Extract the [x, y] coordinate from the center of the cell holding the provided text.  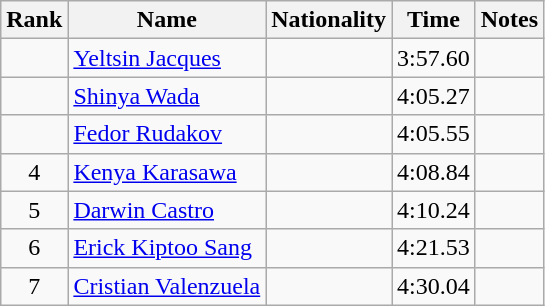
Nationality [329, 20]
Fedor Rudakov [167, 134]
4:05.55 [434, 134]
Time [434, 20]
Cristian Valenzuela [167, 286]
4:10.24 [434, 210]
5 [34, 210]
4:21.53 [434, 248]
3:57.60 [434, 58]
Kenya Karasawa [167, 172]
4:30.04 [434, 286]
Rank [34, 20]
Shinya Wada [167, 96]
7 [34, 286]
4:08.84 [434, 172]
4 [34, 172]
Yeltsin Jacques [167, 58]
Name [167, 20]
4:05.27 [434, 96]
Darwin Castro [167, 210]
Notes [509, 20]
6 [34, 248]
Erick Kiptoo Sang [167, 248]
